For the text-containing cell, return its midpoint in (x, y) coordinate format. 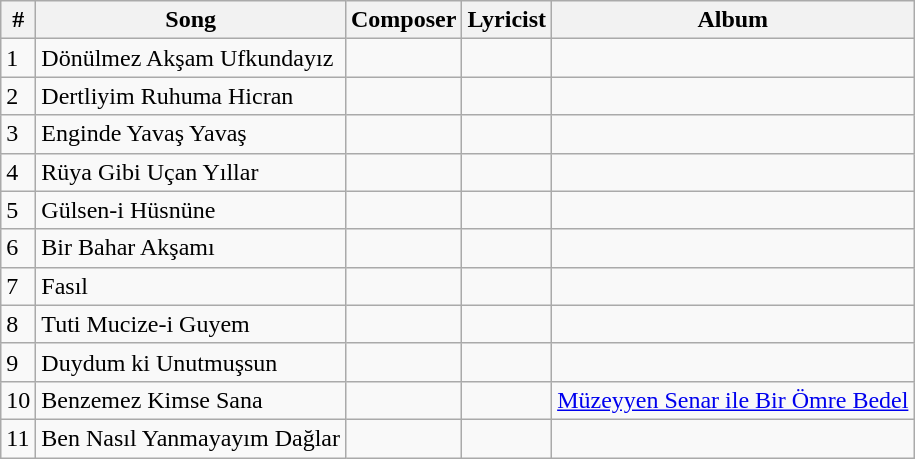
7 (18, 286)
3 (18, 134)
5 (18, 210)
Lyricist (507, 20)
8 (18, 324)
1 (18, 58)
Benzemez Kimse Sana (191, 400)
10 (18, 400)
Album (733, 20)
9 (18, 362)
6 (18, 248)
4 (18, 172)
Tuti Mucize-i Guyem (191, 324)
Ben Nasıl Yanmayayım Dağlar (191, 438)
Duydum ki Unutmuşsun (191, 362)
Rüya Gibi Uçan Yıllar (191, 172)
Enginde Yavaş Yavaş (191, 134)
Müzeyyen Senar ile Bir Ömre Bedel (733, 400)
Fasıl (191, 286)
Dönülmez Akşam Ufkundayız (191, 58)
Gülsen-i Hüsnüne (191, 210)
Composer (403, 20)
2 (18, 96)
11 (18, 438)
# (18, 20)
Dertliyim Ruhuma Hicran (191, 96)
Song (191, 20)
Bir Bahar Akşamı (191, 248)
